Pinpoint the cell where the given text exists, returning its (X, Y) midpoint coordinate. 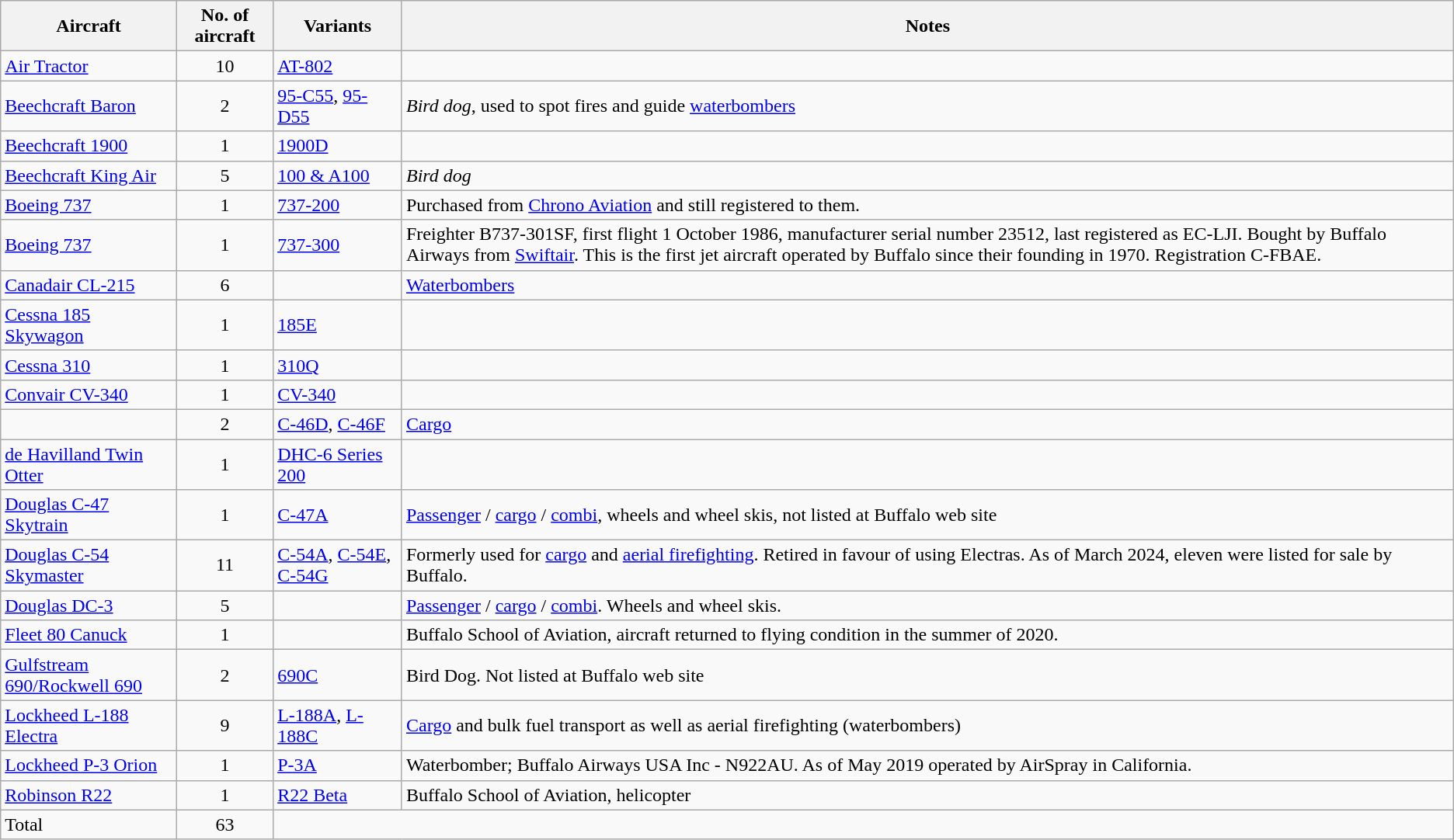
Buffalo School of Aviation, aircraft returned to flying condition in the summer of 2020. (927, 635)
Cargo (927, 424)
9 (224, 725)
100 & A100 (338, 175)
11 (224, 565)
Bird dog (927, 175)
Robinson R22 (89, 795)
185E (338, 325)
DHC-6 Series 200 (338, 464)
Douglas C-47 Skytrain (89, 515)
95-C55, 95-D55 (338, 106)
Cessna 310 (89, 365)
Variants (338, 26)
Fleet 80 Canuck (89, 635)
Waterbombers (927, 285)
Passenger / cargo / combi. Wheels and wheel skis. (927, 606)
R22 Beta (338, 795)
de Havilland Twin Otter (89, 464)
Air Tractor (89, 66)
Beechcraft King Air (89, 175)
63 (224, 824)
CV-340 (338, 394)
Bird Dog. Not listed at Buffalo web site (927, 675)
Douglas C-54 Skymaster (89, 565)
C-47A (338, 515)
Douglas DC-3 (89, 606)
No. of aircraft (224, 26)
AT-802 (338, 66)
Passenger / cargo / combi, wheels and wheel skis, not listed at Buffalo web site (927, 515)
1900D (338, 146)
P-3A (338, 765)
Notes (927, 26)
Total (89, 824)
690C (338, 675)
Beechcraft Baron (89, 106)
Gulfstream 690/Rockwell 690 (89, 675)
737-200 (338, 205)
Formerly used for cargo and aerial firefighting. Retired in favour of using Electras. As of March 2024, eleven were listed for sale by Buffalo. (927, 565)
Waterbomber; Buffalo Airways USA Inc - N922AU. As of May 2019 operated by AirSpray in California. (927, 765)
Convair CV-340 (89, 394)
Aircraft (89, 26)
Cessna 185 Skywagon (89, 325)
Lockheed L-188 Electra (89, 725)
10 (224, 66)
Canadair CL-215 (89, 285)
Buffalo School of Aviation, helicopter (927, 795)
737-300 (338, 245)
Bird dog, used to spot fires and guide waterbombers (927, 106)
Cargo and bulk fuel transport as well as aerial firefighting (waterbombers) (927, 725)
6 (224, 285)
C-46D, C-46F (338, 424)
310Q (338, 365)
Beechcraft 1900 (89, 146)
Purchased from Chrono Aviation and still registered to them. (927, 205)
C-54A, C-54E, C-54G (338, 565)
Lockheed P-3 Orion (89, 765)
L-188A, L-188C (338, 725)
